Pinpoint the cell where the given text exists, returning its [X, Y] midpoint coordinate. 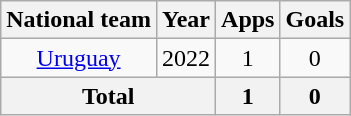
National team [79, 20]
2022 [186, 58]
Total [108, 96]
Year [186, 20]
Goals [315, 20]
Apps [248, 20]
Uruguay [79, 58]
